Extract the [x, y] coordinate from the center of the cell holding the provided text.  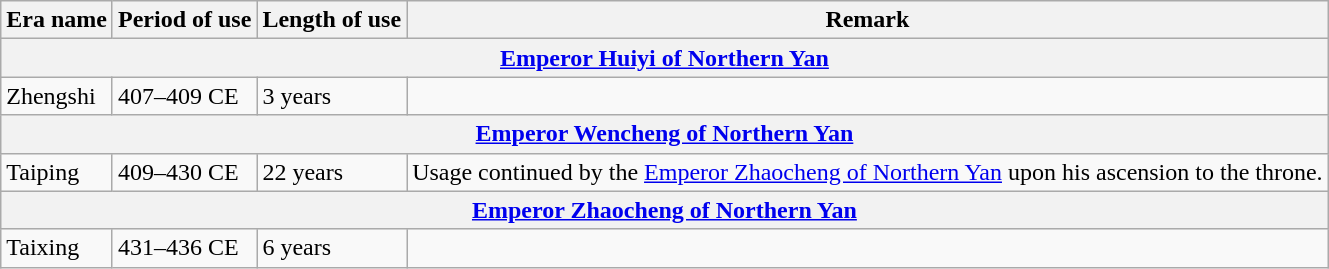
Emperor Zhaocheng of Northern Yan [664, 210]
431–436 CE [184, 248]
Era name [57, 20]
Period of use [184, 20]
Zhengshi [57, 96]
3 years [332, 96]
22 years [332, 172]
Usage continued by the Emperor Zhaocheng of Northern Yan upon his ascension to the throne. [868, 172]
Taixing [57, 248]
Emperor Wencheng of Northern Yan [664, 134]
Length of use [332, 20]
Taiping [57, 172]
409–430 CE [184, 172]
Remark [868, 20]
407–409 CE [184, 96]
6 years [332, 248]
Emperor Huiyi of Northern Yan [664, 58]
